Locate the cell with the specified text and output its (x, y) center coordinate. 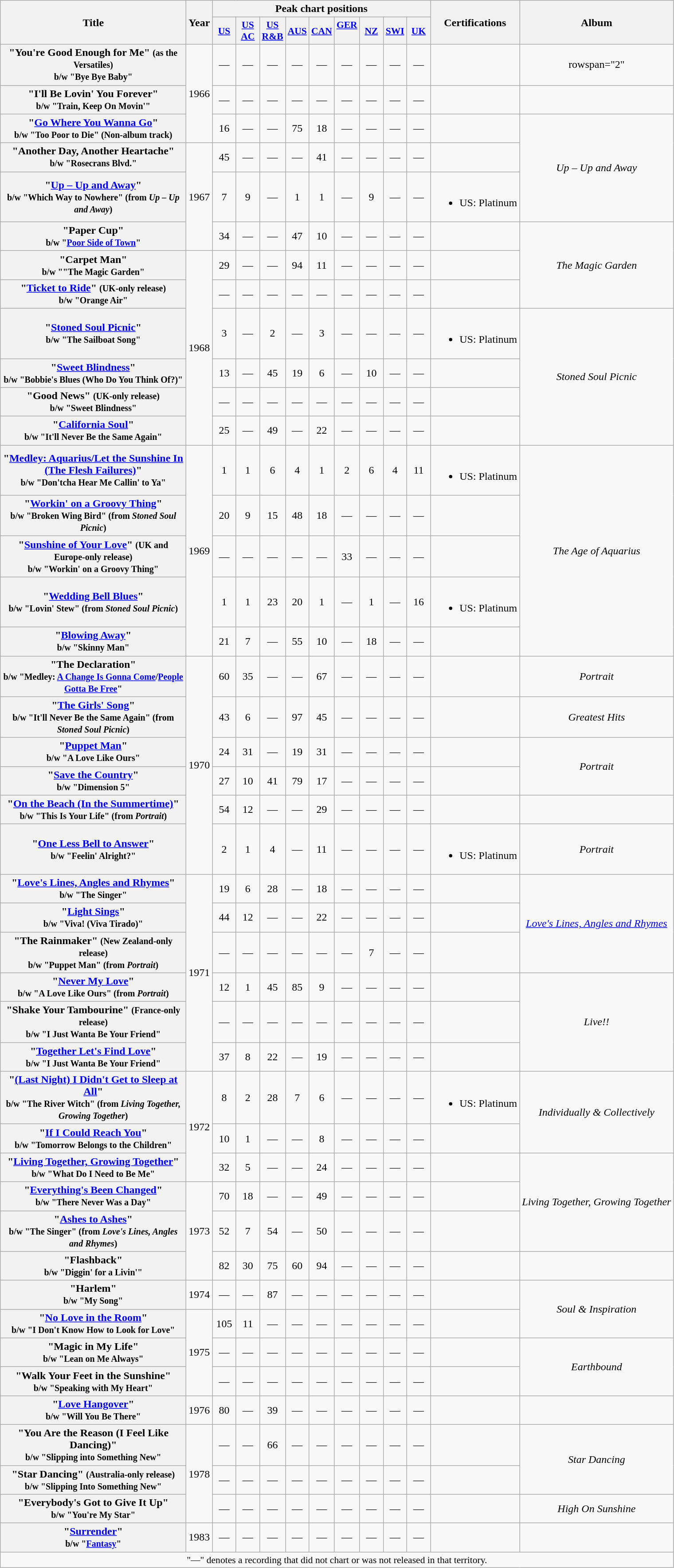
1978 (200, 1474)
"Workin' on a Groovy Thing"b/w "Broken Wing Bird" (from Stoned Soul Picnic) (93, 516)
"You're Good Enough for Me" (as the Versatiles)b/w "Bye Bye Baby" (93, 65)
1975 (200, 1352)
55 (297, 641)
1974 (200, 1295)
105 (224, 1323)
97 (297, 717)
30 (247, 1266)
"The Rainmaker" (New Zealand-only release)b/w "Puppet Man" (from Portrait) (93, 953)
Star Dancing (597, 1459)
Year (200, 22)
"Love Hangover"b/w "Will You Be There" (93, 1410)
1983 (200, 1538)
Title (93, 22)
Soul & Inspiration (597, 1309)
34 (224, 236)
1972 (200, 1126)
CAN (322, 31)
39 (273, 1410)
15 (273, 516)
50 (322, 1231)
32 (224, 1167)
"Everything's Been Changed"b/w "There Never Was a Day" (93, 1196)
Earthbound (597, 1367)
"On the Beach (In the Summertime)"b/w "This Is Your Life" (from Portrait) (93, 810)
"Up – Up and Away"b/w "Which Way to Nowhere" (from Up – Up and Away) (93, 197)
The Magic Garden (597, 265)
"Harlem"b/w "My Song" (93, 1295)
52 (224, 1231)
35 (247, 676)
1970 (200, 765)
Individually & Collectively (597, 1112)
"The Declaration"b/w "Medley: A Change Is Gonna Come/People Gotta Be Free" (93, 676)
21 (224, 641)
The Age of Aquarius (597, 551)
"Walk Your Feet in the Sunshine"b/w "Speaking with My Heart" (93, 1381)
"Ticket to Ride" (UK-only release)b/w "Orange Air" (93, 294)
5 (247, 1167)
"Together Let's Find Love"b/w "I Just Wanta Be Your Friend" (93, 1057)
82 (224, 1266)
48 (297, 516)
"Living Together, Growing Together"b/w "What Do I Need to Be Me" (93, 1167)
80 (224, 1410)
"Sunshine of Your Love" (UK and Europe-only release)b/w "Workin' on a Groovy Thing" (93, 557)
"—" denotes a recording that did not chart or was not released in that territory. (337, 1560)
1973 (200, 1231)
"Another Day, Another Heartache"b/w "Rosecrans Blvd." (93, 157)
US AC (247, 31)
37 (224, 1057)
Peak chart positions (321, 9)
44 (224, 917)
rowspan="2" (597, 65)
23 (273, 602)
"I'll Be Lovin' You Forever"b/w "Train, Keep On Movin'" (93, 99)
GER (347, 31)
1968 (200, 348)
AUS (297, 31)
1976 (200, 1410)
Album (597, 22)
SWI (395, 31)
Up – Up and Away (597, 168)
"Ashes to Ashes"b/w "The Singer" (from Love's Lines, Angles and Rhymes) (93, 1231)
1969 (200, 551)
"Magic in My Life"b/w "Lean on Me Always" (93, 1352)
85 (297, 987)
27 (224, 780)
High On Sunshine (597, 1509)
"Go Where You Wanna Go"b/w "Too Poor to Die" (Non-album track) (93, 129)
"Surrender"b/w "Fantasy" (93, 1538)
"No Love in the Room"b/w "I Don't Know How to Look for Love" (93, 1323)
"Star Dancing" (Australia-only release)b/w "Slipping Into Something New" (93, 1479)
US R&B (273, 31)
NZ (372, 31)
"Flashback"b/w "Diggin' for a Livin'" (93, 1266)
US (224, 31)
"Puppet Man"b/w "A Love Like Ours" (93, 752)
"Never My Love"b/w "A Love Like Ours" (from Portrait) (93, 987)
"(Last Night) I Didn't Get to Sleep at All"b/w "The River Witch" (from Living Together, Growing Together) (93, 1098)
Live!! (597, 1022)
"Love's Lines, Angles and Rhymes"b/w "The Singer" (93, 889)
43 (224, 717)
Love's Lines, Angles and Rhymes (597, 923)
33 (347, 557)
"Wedding Bell Blues"b/w "Lovin' Stew" (from Stoned Soul Picnic) (93, 602)
"Stoned Soul Picnic"b/w "The Sailboat Song" (93, 333)
"Shake Your Tambourine" (France-only release)b/w "I Just Wanta Be Your Friend" (93, 1022)
13 (224, 372)
47 (297, 236)
1967 (200, 197)
"The Girls' Song"b/w "It'll Never Be the Same Again" (from Stoned Soul Picnic) (93, 717)
Certifications (475, 22)
"Save the Country"b/w "Dimension 5" (93, 780)
1966 (200, 94)
87 (273, 1295)
70 (224, 1196)
Greatest Hits (597, 717)
79 (297, 780)
Living Together, Growing Together (597, 1202)
"Medley: Aquarius/Let the Sunshine In (The Flesh Failures)"b/w "Don'tcha Hear Me Callin' to Ya" (93, 470)
"Paper Cup"b/w "Poor Side of Town" (93, 236)
"Blowing Away"b/w "Skinny Man" (93, 641)
67 (322, 676)
"Light Sings"b/w "Viva! (Viva Tirado)" (93, 917)
66 (273, 1445)
"If I Could Reach You"b/w "Tomorrow Belongs to the Children" (93, 1139)
25 (224, 431)
"Everybody's Got to Give It Up"b/w "You're My Star" (93, 1509)
Stoned Soul Picnic (597, 376)
"You Are the Reason (I Feel Like Dancing)"b/w "Slipping into Something New" (93, 1445)
1971 (200, 972)
"California Soul"b/w "It'll Never Be the Same Again" (93, 431)
"One Less Bell to Answer"b/w "Feelin' Alright?" (93, 849)
UK (419, 31)
"Sweet Blindness"b/w "Bobbie's Blues (Who Do You Think Of?)" (93, 372)
"Carpet Man"b/w ""The Magic Garden" (93, 265)
"Good News" (UK-only release)b/w "Sweet Blindness" (93, 402)
17 (322, 780)
